Pinpoint the cell where the given text exists, returning its [x, y] midpoint coordinate. 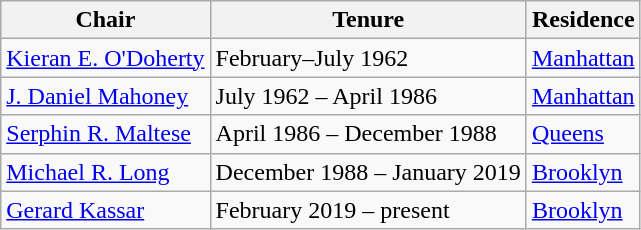
July 1962 – April 1986 [368, 96]
Gerard Kassar [106, 210]
Tenure [368, 20]
December 1988 – January 2019 [368, 172]
Kieran E. O'Doherty [106, 58]
Serphin R. Maltese [106, 134]
February–July 1962 [368, 58]
February 2019 – present [368, 210]
Queens [583, 134]
Residence [583, 20]
Chair [106, 20]
J. Daniel Mahoney [106, 96]
Michael R. Long [106, 172]
April 1986 – December 1988 [368, 134]
